Detect which cell encompasses the target text, then output its [X, Y] center coordinate. 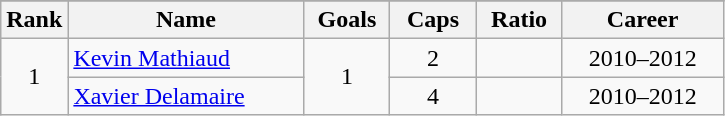
Kevin Mathiaud [186, 58]
Goals [347, 20]
Rank [34, 20]
4 [433, 96]
Xavier Delamaire [186, 96]
Name [186, 20]
Caps [433, 20]
2 [433, 58]
Ratio [519, 20]
Career [642, 20]
